From the cell containing the given text, extract its center point as [x, y] coordinate. 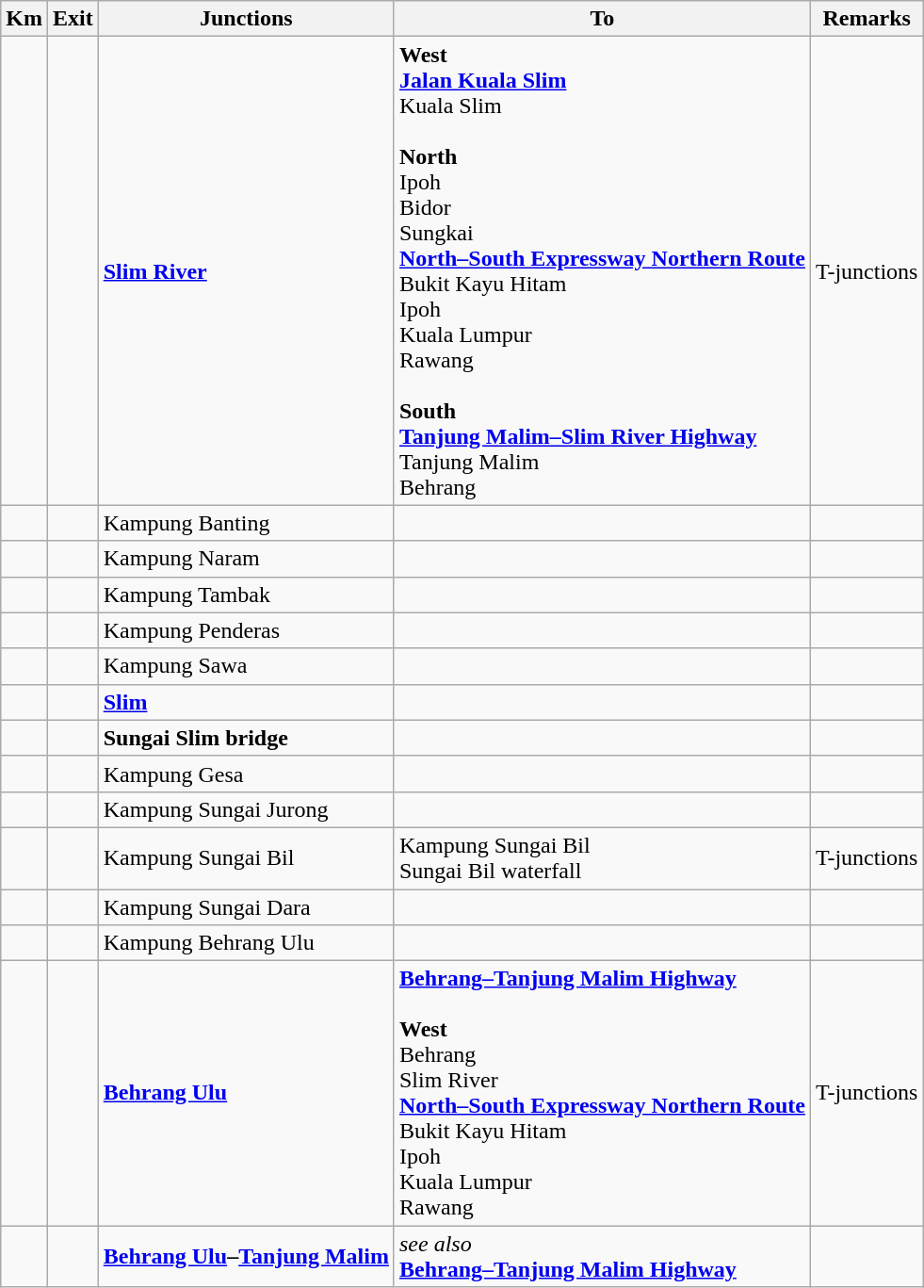
Kampung Tambak [246, 595]
Kampung Sungai Jurong [246, 809]
To [602, 19]
Behrang–Tanjung Malim HighwayWest Behrang Slim River North–South Expressway Northern RouteBukit Kayu HitamIpohKuala LumpurRawang [602, 1093]
Kampung Sungai Dara [246, 907]
Junctions [246, 19]
Kampung Sawa [246, 666]
Slim River [246, 271]
Km [24, 19]
Exit [73, 19]
Kampung Naram [246, 559]
Behrang Ulu [246, 1093]
Kampung Gesa [246, 774]
Kampung Behrang Ulu [246, 943]
Slim [246, 702]
Remarks [867, 19]
Kampung Penderas [246, 630]
see also Behrang–Tanjung Malim Highway [602, 1257]
Behrang Ulu–Tanjung Malim [246, 1257]
Kampung Banting [246, 523]
Kampung Sungai BilSungai Bil waterfall [602, 857]
Sungai Slim bridge [246, 738]
Kampung Sungai Bil [246, 857]
